From the cell containing the given text, extract its center point as (X, Y) coordinate. 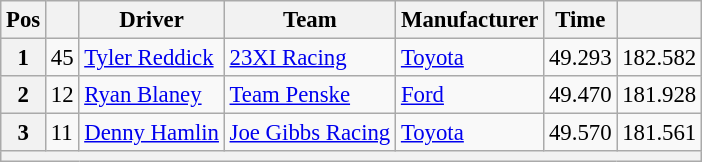
12 (62, 95)
Denny Hamlin (152, 133)
11 (62, 133)
Joe Gibbs Racing (310, 133)
Team Penske (310, 95)
182.582 (660, 58)
Manufacturer (470, 20)
Time (580, 20)
45 (62, 58)
49.293 (580, 58)
Ryan Blaney (152, 95)
23XI Racing (310, 58)
181.561 (660, 133)
Tyler Reddick (152, 58)
181.928 (660, 95)
1 (24, 58)
Ford (470, 95)
49.470 (580, 95)
Driver (152, 20)
2 (24, 95)
49.570 (580, 133)
Team (310, 20)
Pos (24, 20)
3 (24, 133)
